Search for the cell housing the specified text and yield its (X, Y) center coordinate. 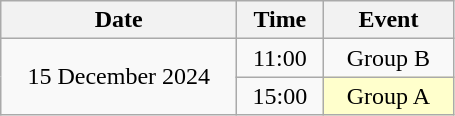
11:00 (280, 58)
Event (388, 20)
15:00 (280, 96)
Group A (388, 96)
Group B (388, 58)
15 December 2024 (119, 77)
Date (119, 20)
Time (280, 20)
